Capture the cell that displays the provided text and extract its [x, y] central coordinate. 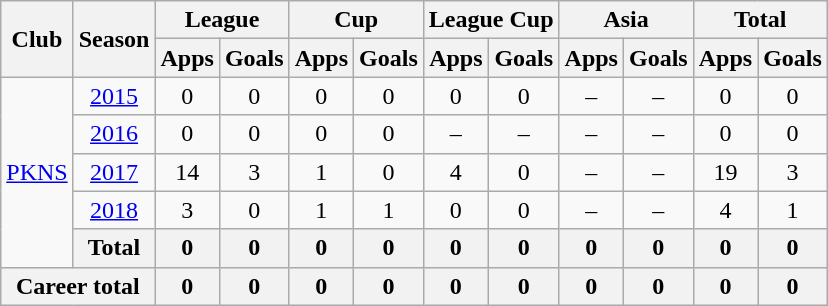
Club [37, 39]
19 [725, 172]
League Cup [491, 20]
Cup [356, 20]
2018 [114, 210]
2016 [114, 134]
League [222, 20]
PKNS [37, 172]
2015 [114, 96]
14 [187, 172]
Season [114, 39]
Asia [626, 20]
2017 [114, 172]
Career total [78, 286]
